For the text-containing cell, return its midpoint in [X, Y] coordinate format. 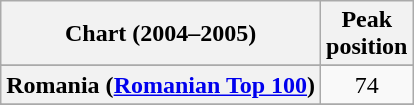
Romania (Romanian Top 100) [161, 85]
Peakposition [367, 34]
74 [367, 85]
Chart (2004–2005) [161, 34]
